Determine the [X, Y] coordinate at the center of the cell enclosing the given text.  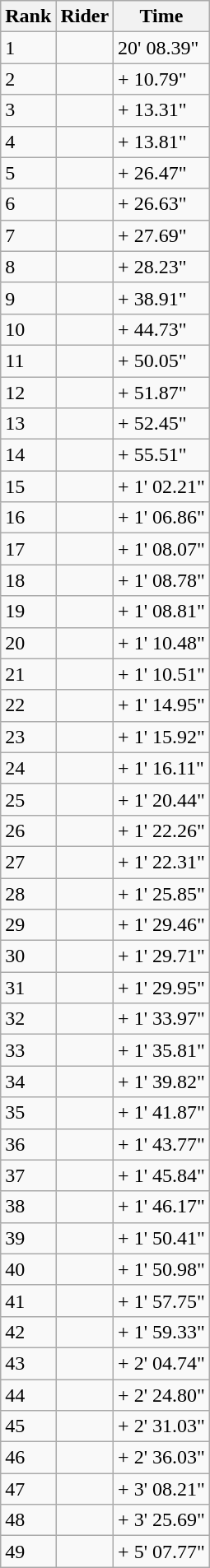
+ 28.23" [161, 267]
45 [28, 1426]
20 [28, 643]
+ 10.79" [161, 79]
+ 2' 31.03" [161, 1426]
41 [28, 1300]
+ 1' 29.71" [161, 956]
+ 2' 24.80" [161, 1395]
38 [28, 1207]
+ 55.51" [161, 455]
21 [28, 674]
30 [28, 956]
23 [28, 737]
+ 1' 08.81" [161, 612]
Rider [85, 16]
+ 1' 50.41" [161, 1238]
14 [28, 455]
16 [28, 518]
10 [28, 329]
+ 1' 33.97" [161, 1019]
2 [28, 79]
+ 2' 36.03" [161, 1458]
15 [28, 486]
+ 26.47" [161, 173]
+ 1' 16.11" [161, 768]
37 [28, 1175]
22 [28, 705]
+ 13.81" [161, 142]
9 [28, 298]
20' 08.39" [161, 48]
+ 51.87" [161, 393]
11 [28, 361]
27 [28, 862]
+ 3' 25.69" [161, 1520]
+ 26.63" [161, 204]
19 [28, 612]
7 [28, 235]
+ 44.73" [161, 329]
6 [28, 204]
+ 1' 08.07" [161, 549]
+ 1' 08.78" [161, 580]
+ 1' 57.75" [161, 1300]
24 [28, 768]
+ 1' 02.21" [161, 486]
+ 1' 39.82" [161, 1082]
+ 52.45" [161, 424]
+ 38.91" [161, 298]
+ 1' 29.95" [161, 988]
+ 1' 50.98" [161, 1269]
13 [28, 424]
+ 1' 15.92" [161, 737]
46 [28, 1458]
8 [28, 267]
12 [28, 393]
Time [161, 16]
43 [28, 1363]
3 [28, 110]
36 [28, 1144]
+ 3' 08.21" [161, 1489]
17 [28, 549]
34 [28, 1082]
44 [28, 1395]
32 [28, 1019]
48 [28, 1520]
33 [28, 1050]
+ 1' 14.95" [161, 705]
39 [28, 1238]
35 [28, 1113]
+ 1' 59.33" [161, 1332]
18 [28, 580]
1 [28, 48]
+ 13.31" [161, 110]
4 [28, 142]
+ 50.05" [161, 361]
26 [28, 831]
+ 1' 06.86" [161, 518]
+ 27.69" [161, 235]
+ 1' 29.46" [161, 925]
+ 5' 07.77" [161, 1552]
25 [28, 799]
28 [28, 893]
29 [28, 925]
+ 2' 04.74" [161, 1363]
49 [28, 1552]
+ 1' 20.44" [161, 799]
+ 1' 41.87" [161, 1113]
+ 1' 10.48" [161, 643]
+ 1' 22.26" [161, 831]
47 [28, 1489]
42 [28, 1332]
+ 1' 45.84" [161, 1175]
40 [28, 1269]
+ 1' 43.77" [161, 1144]
5 [28, 173]
+ 1' 46.17" [161, 1207]
+ 1' 22.31" [161, 862]
Rank [28, 16]
31 [28, 988]
+ 1' 35.81" [161, 1050]
+ 1' 25.85" [161, 893]
+ 1' 10.51" [161, 674]
